Identify which cell holds the provided text, then report its (x, y) central coordinate. 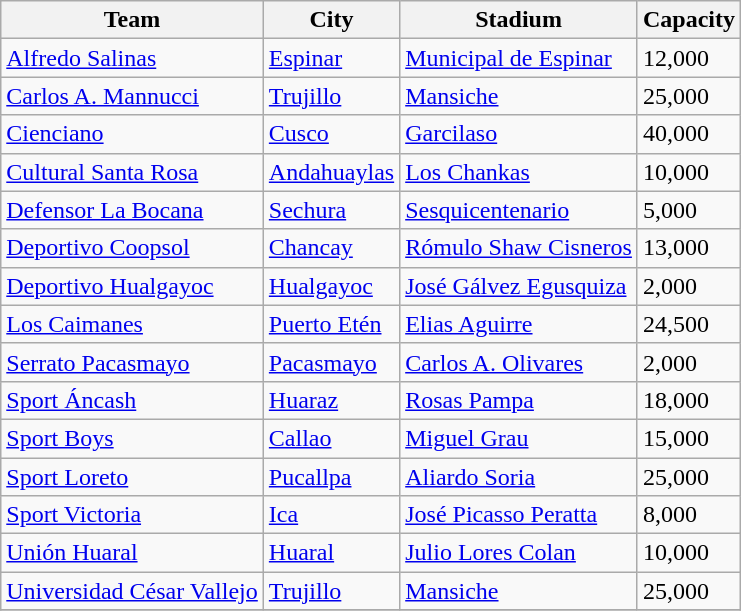
Cusco (331, 134)
Espinar (331, 58)
Garcilaso (519, 134)
Puerto Etén (331, 324)
40,000 (688, 134)
Sport Victoria (132, 515)
Unión Huaral (132, 553)
Carlos A. Mannucci (132, 96)
Sport Áncash (132, 400)
José Picasso Peratta (519, 515)
Carlos A. Olivares (519, 362)
Sesquicentenario (519, 210)
Sport Boys (132, 438)
Rosas Pampa (519, 400)
8,000 (688, 515)
Chancay (331, 248)
Deportivo Hualgayoc (132, 286)
Pacasmayo (331, 362)
Callao (331, 438)
Hualgayoc (331, 286)
Sport Loreto (132, 477)
Los Chankas (519, 172)
Stadium (519, 20)
Rómulo Shaw Cisneros (519, 248)
Aliardo Soria (519, 477)
Capacity (688, 20)
Defensor La Bocana (132, 210)
Alfredo Salinas (132, 58)
Municipal de Espinar (519, 58)
Pucallpa (331, 477)
Universidad César Vallejo (132, 591)
Cienciano (132, 134)
Cultural Santa Rosa (132, 172)
18,000 (688, 400)
José Gálvez Egusquiza (519, 286)
Huaral (331, 553)
Ica (331, 515)
Huaraz (331, 400)
Andahuaylas (331, 172)
Sechura (331, 210)
Elias Aguirre (519, 324)
City (331, 20)
Los Caimanes (132, 324)
Serrato Pacasmayo (132, 362)
Julio Lores Colan (519, 553)
Team (132, 20)
Miguel Grau (519, 438)
13,000 (688, 248)
5,000 (688, 210)
12,000 (688, 58)
15,000 (688, 438)
Deportivo Coopsol (132, 248)
24,500 (688, 324)
